Extract the (X, Y) coordinate from the center of the cell holding the provided text.  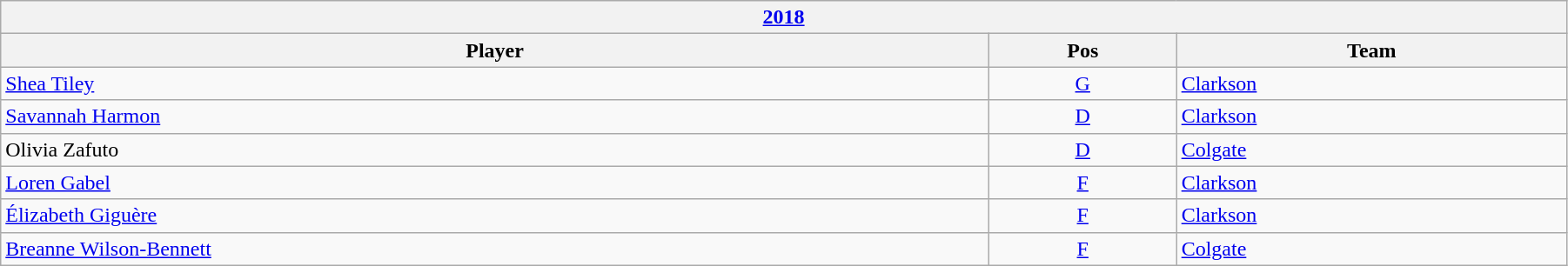
Player (495, 50)
G (1082, 83)
Élizabeth Giguère (495, 216)
Team (1371, 50)
Savannah Harmon (495, 116)
2018 (784, 17)
Olivia Zafuto (495, 150)
Shea Tiley (495, 83)
Breanne Wilson-Bennett (495, 249)
Pos (1082, 50)
Loren Gabel (495, 183)
